Capture the cell that displays the provided text and extract its (x, y) central coordinate. 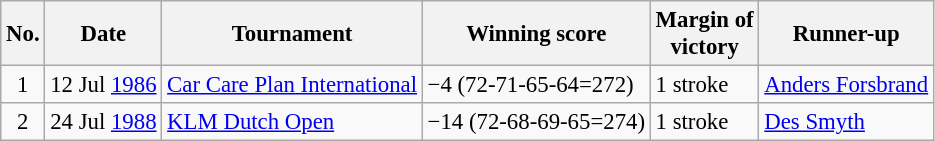
Anders Forsbrand (846, 85)
Runner-up (846, 34)
−14 (72-68-69-65=274) (536, 122)
Car Care Plan International (292, 85)
Des Smyth (846, 122)
2 (23, 122)
1 (23, 85)
24 Jul 1988 (104, 122)
Date (104, 34)
Margin ofvictory (704, 34)
No. (23, 34)
−4 (72-71-65-64=272) (536, 85)
Tournament (292, 34)
12 Jul 1986 (104, 85)
Winning score (536, 34)
KLM Dutch Open (292, 122)
